From the cell containing the given text, extract its center point as [x, y] coordinate. 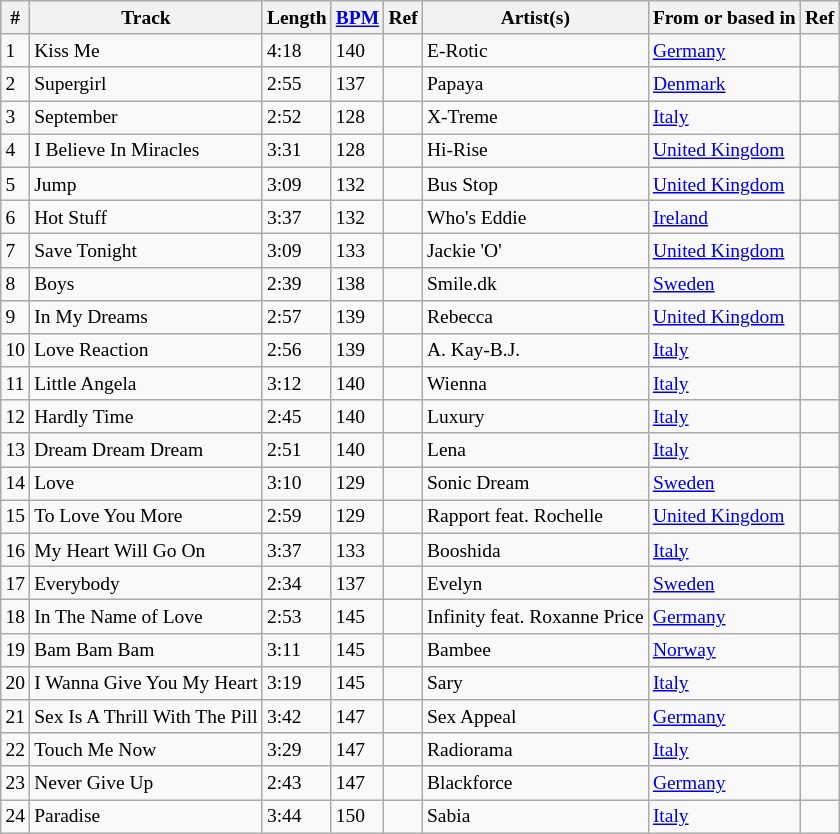
5 [16, 184]
24 [16, 816]
# [16, 18]
Jackie 'O' [535, 250]
Sary [535, 682]
Dream Dream Dream [146, 450]
Length [296, 18]
Track [146, 18]
10 [16, 350]
4 [16, 150]
I Wanna Give You My Heart [146, 682]
I Believe In Miracles [146, 150]
Hardly Time [146, 416]
Artist(s) [535, 18]
E-Rotic [535, 50]
11 [16, 384]
3:31 [296, 150]
Paradise [146, 816]
2:57 [296, 316]
My Heart Will Go On [146, 550]
Papaya [535, 84]
138 [358, 284]
3:19 [296, 682]
Bam Bam Bam [146, 650]
Sex Appeal [535, 716]
Hot Stuff [146, 216]
Luxury [535, 416]
From or based in [724, 18]
Supergirl [146, 84]
Infinity feat. Roxanne Price [535, 616]
2:56 [296, 350]
Sabia [535, 816]
Bambee [535, 650]
18 [16, 616]
X-Treme [535, 118]
Ireland [724, 216]
Rebecca [535, 316]
Rapport feat. Rochelle [535, 516]
21 [16, 716]
2:59 [296, 516]
BPM [358, 18]
Little Angela [146, 384]
3:44 [296, 816]
Love [146, 484]
2 [16, 84]
Radiorama [535, 750]
Bus Stop [535, 184]
Norway [724, 650]
Boys [146, 284]
Who's Eddie [535, 216]
A. Kay-B.J. [535, 350]
2:52 [296, 118]
Denmark [724, 84]
1 [16, 50]
Save Tonight [146, 250]
3 [16, 118]
20 [16, 682]
7 [16, 250]
Kiss Me [146, 50]
19 [16, 650]
14 [16, 484]
In The Name of Love [146, 616]
2:34 [296, 584]
2:53 [296, 616]
Everybody [146, 584]
Love Reaction [146, 350]
September [146, 118]
2:55 [296, 84]
17 [16, 584]
Jump [146, 184]
Sex Is A Thrill With The Pill [146, 716]
3:10 [296, 484]
Smile.dk [535, 284]
To Love You More [146, 516]
2:51 [296, 450]
8 [16, 284]
22 [16, 750]
3:42 [296, 716]
3:29 [296, 750]
3:11 [296, 650]
2:45 [296, 416]
23 [16, 782]
4:18 [296, 50]
2:39 [296, 284]
Evelyn [535, 584]
3:12 [296, 384]
16 [16, 550]
2:43 [296, 782]
6 [16, 216]
In My Dreams [146, 316]
Hi-Rise [535, 150]
Touch Me Now [146, 750]
9 [16, 316]
12 [16, 416]
150 [358, 816]
Wienna [535, 384]
15 [16, 516]
Sonic Dream [535, 484]
Booshida [535, 550]
Never Give Up [146, 782]
Lena [535, 450]
13 [16, 450]
Blackforce [535, 782]
